Return [x, y] of the center of cell containing provided text 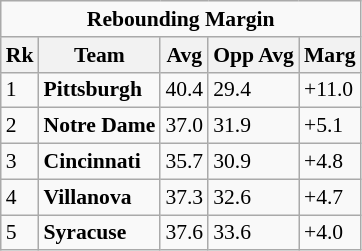
29.4 [254, 90]
Marg [330, 55]
40.4 [184, 90]
+4.7 [330, 197]
4 [20, 197]
3 [20, 162]
+4.0 [330, 233]
Avg [184, 55]
35.7 [184, 162]
5 [20, 233]
32.6 [254, 197]
Cincinnati [99, 162]
Rebounding Margin [181, 19]
+5.1 [330, 126]
+11.0 [330, 90]
Rk [20, 55]
Opp Avg [254, 55]
Team [99, 55]
31.9 [254, 126]
37.0 [184, 126]
Pittsburgh [99, 90]
Syracuse [99, 233]
30.9 [254, 162]
2 [20, 126]
37.3 [184, 197]
33.6 [254, 233]
Notre Dame [99, 126]
+4.8 [330, 162]
Villanova [99, 197]
1 [20, 90]
37.6 [184, 233]
